Capture the cell that displays the provided text and extract its [X, Y] central coordinate. 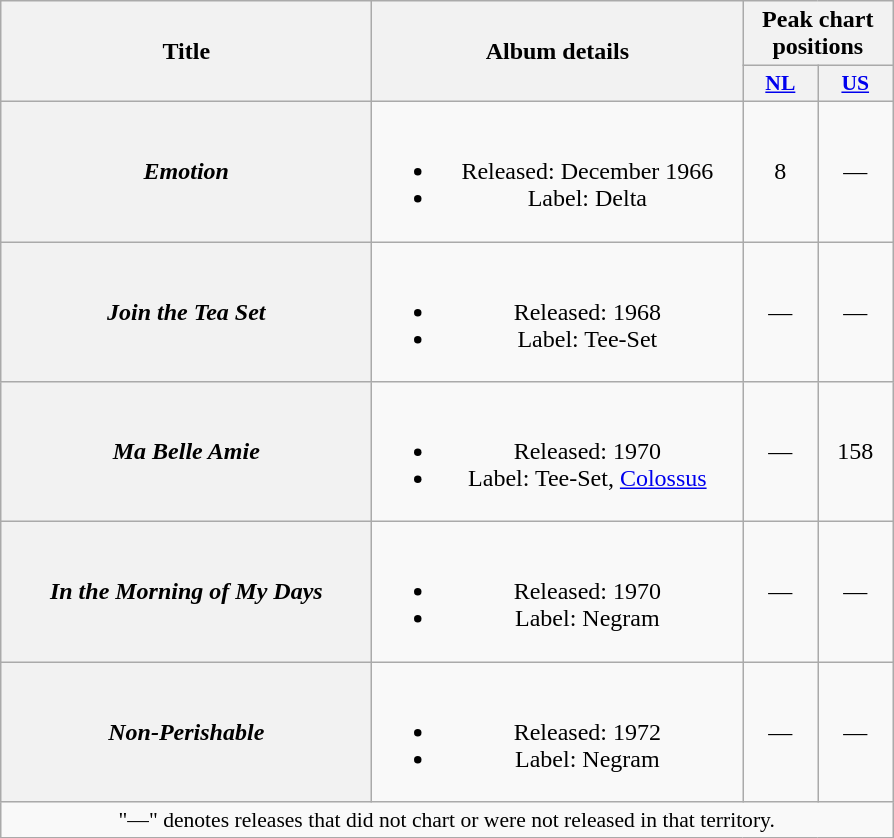
Album details [558, 52]
Non-Perishable [186, 732]
Released: 1970Label: Tee-Set, Colossus [558, 452]
8 [780, 171]
NL [780, 84]
Released: 1970Label: Negram [558, 592]
Released: 1972Label: Negram [558, 732]
158 [856, 452]
Released: 1968Label: Tee-Set [558, 312]
"—" denotes releases that did not chart or were not released in that territory. [447, 820]
Peak chart positions [818, 34]
Title [186, 52]
Join the Tea Set [186, 312]
In the Morning of My Days [186, 592]
US [856, 84]
Released: December 1966Label: Delta [558, 171]
Ma Belle Amie [186, 452]
Emotion [186, 171]
